Locate the cell with the specified text and output its [x, y] center coordinate. 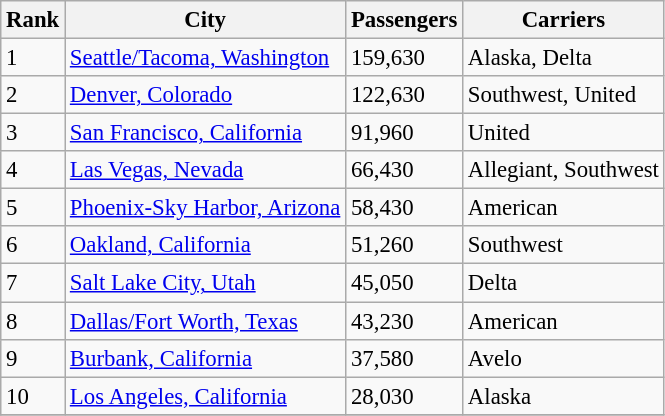
Las Vegas, Nevada [206, 170]
10 [33, 396]
43,230 [404, 321]
5 [33, 208]
122,630 [404, 95]
Seattle/Tacoma, Washington [206, 58]
Southwest [564, 245]
2 [33, 95]
1 [33, 58]
Delta [564, 283]
Avelo [564, 358]
Denver, Colorado [206, 95]
Carriers [564, 20]
7 [33, 283]
58,430 [404, 208]
City [206, 20]
Oakland, California [206, 245]
Salt Lake City, Utah [206, 283]
San Francisco, California [206, 133]
Southwest, United [564, 95]
Allegiant, Southwest [564, 170]
51,260 [404, 245]
91,960 [404, 133]
45,050 [404, 283]
Rank [33, 20]
Alaska [564, 396]
6 [33, 245]
66,430 [404, 170]
4 [33, 170]
8 [33, 321]
United [564, 133]
3 [33, 133]
Burbank, California [206, 358]
Phoenix-Sky Harbor, Arizona [206, 208]
Los Angeles, California [206, 396]
Passengers [404, 20]
Dallas/Fort Worth, Texas [206, 321]
28,030 [404, 396]
37,580 [404, 358]
Alaska, Delta [564, 58]
159,630 [404, 58]
9 [33, 358]
